Return [x, y] of the center of cell containing provided text 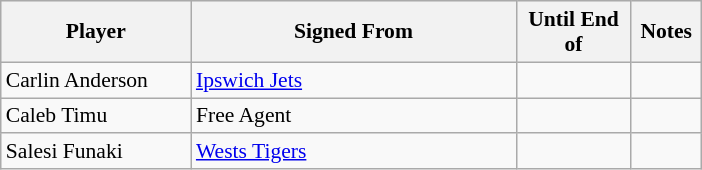
Carlin Anderson [96, 80]
Notes [666, 32]
Salesi Funaki [96, 152]
Caleb Timu [96, 116]
Ipswich Jets [354, 80]
Until End of [574, 32]
Wests Tigers [354, 152]
Signed From [354, 32]
Player [96, 32]
Free Agent [354, 116]
